Return the [X, Y] coordinate for the center point of the cell that contains the specified text.  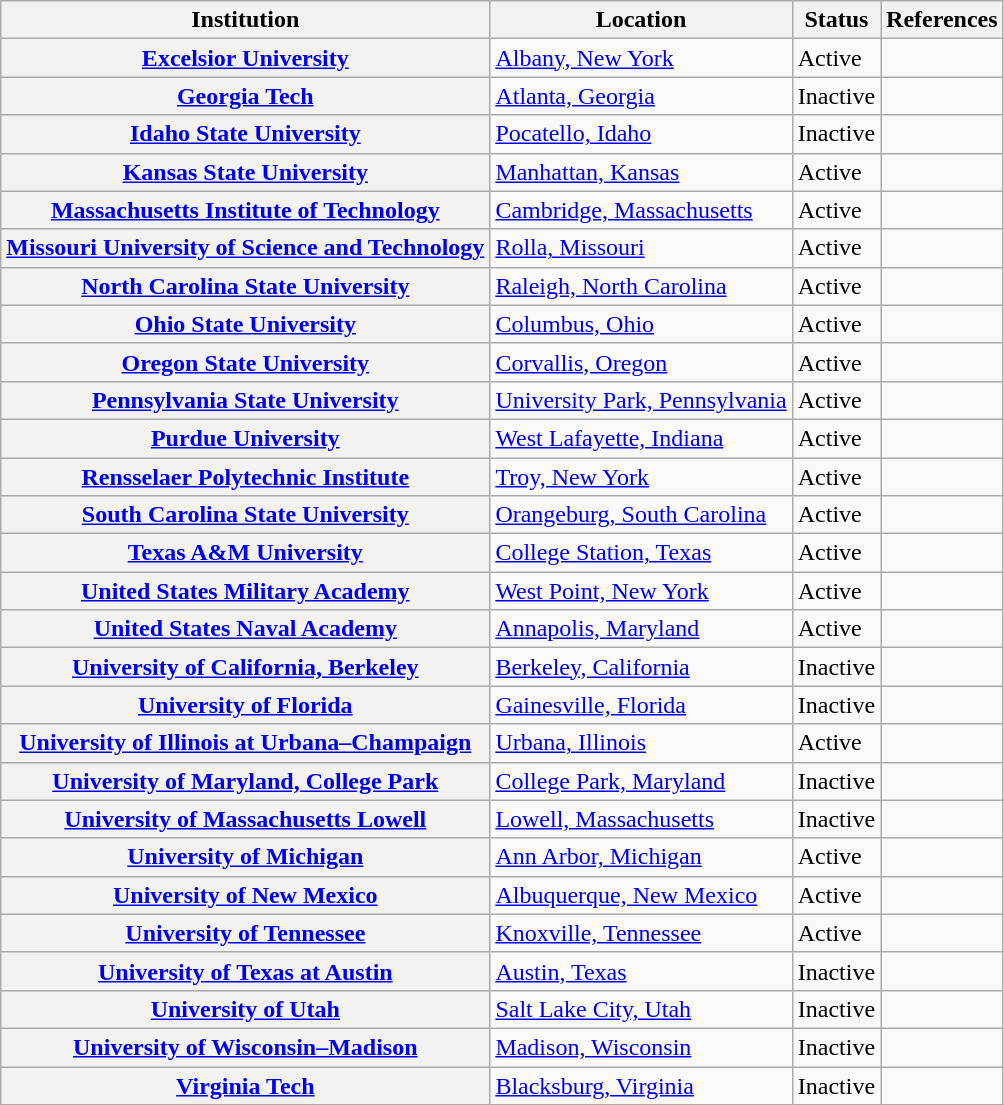
Orangeburg, South Carolina [641, 515]
University Park, Pennsylvania [641, 400]
University of Michigan [246, 857]
Institution [246, 20]
Ohio State University [246, 324]
Oregon State University [246, 362]
Massachusetts Institute of Technology [246, 210]
Virginia Tech [246, 1085]
Albany, New York [641, 58]
Blacksburg, Virginia [641, 1085]
University of New Mexico [246, 895]
Raleigh, North Carolina [641, 286]
Texas A&M University [246, 553]
South Carolina State University [246, 515]
Berkeley, California [641, 667]
United States Military Academy [246, 591]
Idaho State University [246, 134]
Missouri University of Science and Technology [246, 248]
University of Massachusetts Lowell [246, 819]
North Carolina State University [246, 286]
Kansas State University [246, 172]
Rensselaer Polytechnic Institute [246, 477]
Status [836, 20]
University of Utah [246, 1009]
Corvallis, Oregon [641, 362]
University of Texas at Austin [246, 971]
Annapolis, Maryland [641, 629]
Pennsylvania State University [246, 400]
Salt Lake City, Utah [641, 1009]
Pocatello, Idaho [641, 134]
References [942, 20]
University of Tennessee [246, 933]
Atlanta, Georgia [641, 96]
University of Florida [246, 705]
College Park, Maryland [641, 781]
Madison, Wisconsin [641, 1047]
University of California, Berkeley [246, 667]
Excelsior University [246, 58]
University of Maryland, College Park [246, 781]
Troy, New York [641, 477]
West Lafayette, Indiana [641, 438]
Urbana, Illinois [641, 743]
Purdue University [246, 438]
Georgia Tech [246, 96]
Rolla, Missouri [641, 248]
United States Naval Academy [246, 629]
College Station, Texas [641, 553]
Lowell, Massachusetts [641, 819]
Manhattan, Kansas [641, 172]
University of Wisconsin–Madison [246, 1047]
Cambridge, Massachusetts [641, 210]
Austin, Texas [641, 971]
Knoxville, Tennessee [641, 933]
West Point, New York [641, 591]
Location [641, 20]
University of Illinois at Urbana–Champaign [246, 743]
Albuquerque, New Mexico [641, 895]
Gainesville, Florida [641, 705]
Columbus, Ohio [641, 324]
Ann Arbor, Michigan [641, 857]
